Scan for the cell matching the given text and deliver its (X, Y) coordinate at center. 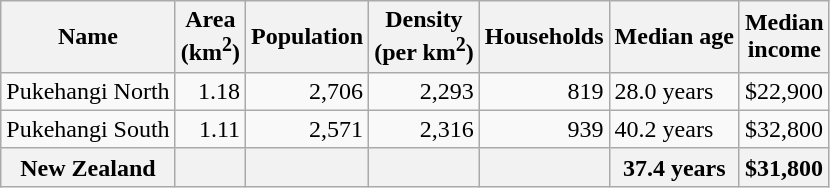
Households (544, 37)
1.18 (210, 91)
Name (88, 37)
819 (544, 91)
$32,800 (784, 129)
37.4 years (674, 167)
$31,800 (784, 167)
Pukehangi North (88, 91)
Density(per km2) (424, 37)
Population (308, 37)
$22,900 (784, 91)
2,571 (308, 129)
1.11 (210, 129)
Area(km2) (210, 37)
2,316 (424, 129)
New Zealand (88, 167)
Median age (674, 37)
Pukehangi South (88, 129)
2,293 (424, 91)
40.2 years (674, 129)
28.0 years (674, 91)
939 (544, 129)
Medianincome (784, 37)
2,706 (308, 91)
